From the cell containing the given text, extract its center point as [x, y] coordinate. 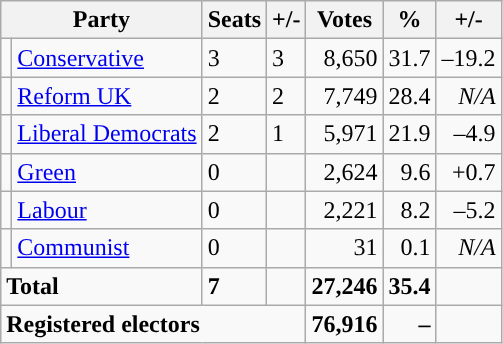
31.7 [410, 58]
27,246 [344, 286]
2,624 [344, 172]
31 [344, 248]
– [410, 324]
–4.9 [468, 134]
0.1 [410, 248]
–5.2 [468, 210]
Liberal Democrats [107, 134]
5,971 [344, 134]
Green [107, 172]
21.9 [410, 134]
7,749 [344, 96]
8.2 [410, 210]
% [410, 20]
2,221 [344, 210]
Communist [107, 248]
Votes [344, 20]
Labour [107, 210]
Seats [234, 20]
7 [234, 286]
1 [286, 134]
Party [102, 20]
9.6 [410, 172]
76,916 [344, 324]
–19.2 [468, 58]
Total [102, 286]
Registered electors [154, 324]
+0.7 [468, 172]
28.4 [410, 96]
Reform UK [107, 96]
35.4 [410, 286]
Conservative [107, 58]
8,650 [344, 58]
